Return (x, y) of the center of cell containing provided text 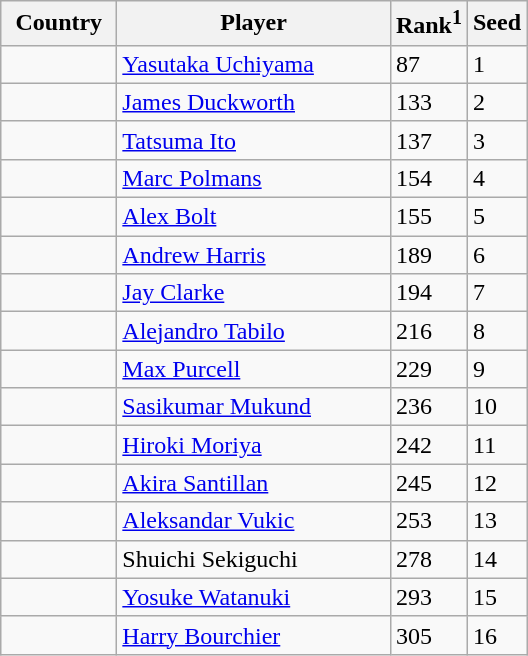
133 (428, 102)
Alejandro Tabilo (254, 331)
14 (496, 559)
12 (496, 483)
Akira Santillan (254, 483)
245 (428, 483)
6 (496, 255)
5 (496, 217)
87 (428, 64)
Marc Polmans (254, 178)
James Duckworth (254, 102)
Andrew Harris (254, 255)
Sasikumar Mukund (254, 407)
10 (496, 407)
9 (496, 369)
1 (496, 64)
11 (496, 445)
155 (428, 217)
2 (496, 102)
Rank1 (428, 24)
Hiroki Moriya (254, 445)
236 (428, 407)
15 (496, 597)
13 (496, 521)
242 (428, 445)
253 (428, 521)
8 (496, 331)
137 (428, 140)
Harry Bourchier (254, 635)
Country (59, 24)
Tatsuma Ito (254, 140)
293 (428, 597)
Shuichi Sekiguchi (254, 559)
Max Purcell (254, 369)
194 (428, 293)
4 (496, 178)
16 (496, 635)
189 (428, 255)
Alex Bolt (254, 217)
Jay Clarke (254, 293)
Player (254, 24)
Aleksandar Vukic (254, 521)
Seed (496, 24)
216 (428, 331)
305 (428, 635)
229 (428, 369)
Yasutaka Uchiyama (254, 64)
154 (428, 178)
7 (496, 293)
Yosuke Watanuki (254, 597)
278 (428, 559)
3 (496, 140)
